Provide the (x, y) coordinate of the cell's center where the given text is located.  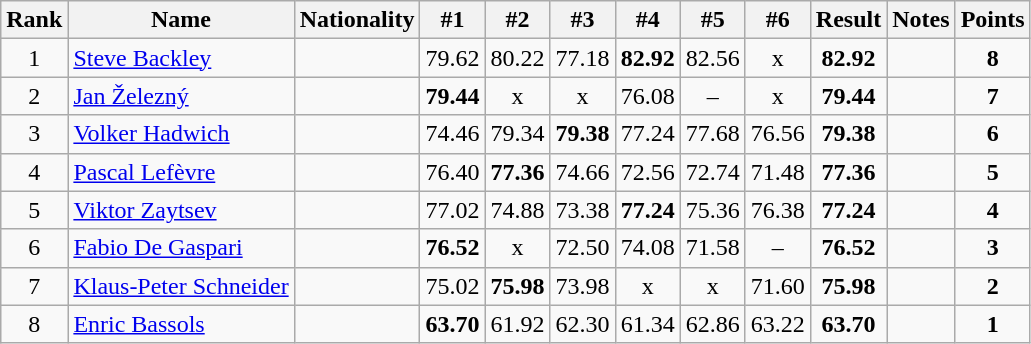
77.68 (712, 134)
#6 (778, 20)
75.36 (712, 210)
Nationality (357, 20)
61.92 (518, 324)
72.56 (648, 172)
77.02 (452, 210)
74.46 (452, 134)
79.62 (452, 58)
#1 (452, 20)
73.98 (582, 286)
73.38 (582, 210)
Rank (34, 20)
Result (848, 20)
Points (992, 20)
Viktor Zaytsev (181, 210)
Steve Backley (181, 58)
#2 (518, 20)
Volker Hadwich (181, 134)
77.18 (582, 58)
Fabio De Gaspari (181, 248)
80.22 (518, 58)
#4 (648, 20)
#3 (582, 20)
61.34 (648, 324)
82.56 (712, 58)
71.48 (778, 172)
72.50 (582, 248)
Enric Bassols (181, 324)
74.66 (582, 172)
76.38 (778, 210)
62.86 (712, 324)
#5 (712, 20)
Notes (921, 20)
63.22 (778, 324)
79.34 (518, 134)
72.74 (712, 172)
76.40 (452, 172)
62.30 (582, 324)
75.02 (452, 286)
Jan Železný (181, 96)
Pascal Lefèvre (181, 172)
Name (181, 20)
71.58 (712, 248)
76.08 (648, 96)
76.56 (778, 134)
74.08 (648, 248)
71.60 (778, 286)
74.88 (518, 210)
Klaus-Peter Schneider (181, 286)
